Provide the (x, y) coordinate of the cell's center where the given text is located.  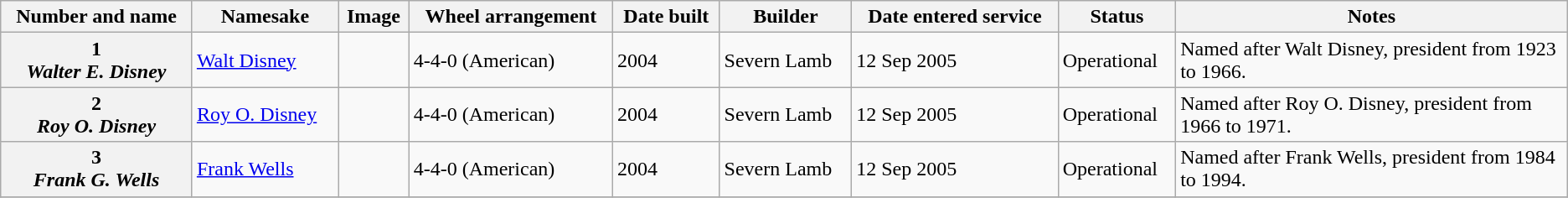
Number and name (97, 17)
Namesake (265, 17)
3Frank G. Wells (97, 169)
Wheel arrangement (511, 17)
Frank Wells (265, 169)
Named after Roy O. Disney, president from 1966 to 1971. (1372, 114)
Image (374, 17)
Builder (786, 17)
2Roy O. Disney (97, 114)
Roy O. Disney (265, 114)
Date entered service (955, 17)
Walt Disney (265, 60)
Status (1117, 17)
Notes (1372, 17)
Date built (667, 17)
Named after Frank Wells, president from 1984 to 1994. (1372, 169)
Named after Walt Disney, president from 1923 to 1966. (1372, 60)
1Walter E. Disney (97, 60)
